Search for the cell housing the specified text and yield its [x, y] center coordinate. 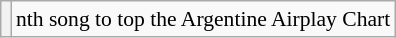
nth song to top the Argentine Airplay Chart [203, 19]
